Capture the cell that displays the provided text and extract its (X, Y) central coordinate. 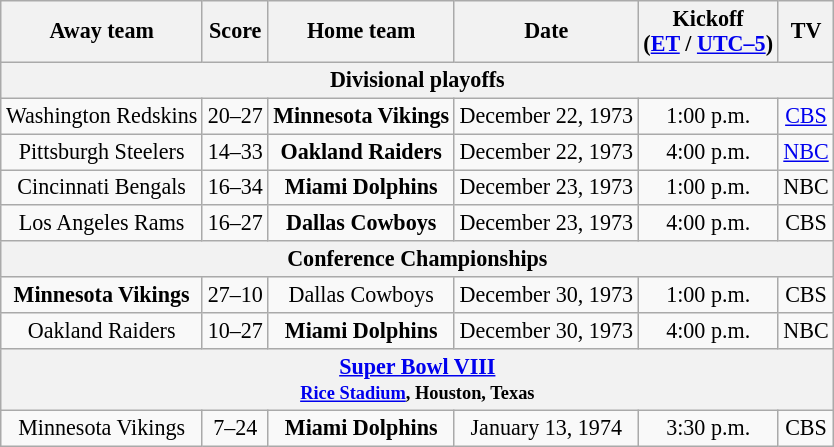
TV (806, 30)
Score (235, 30)
3:30 p.m. (708, 428)
10–27 (235, 330)
Conference Championships (418, 259)
Los Angeles Rams (102, 223)
Super Bowl VIIIRice Stadium, Houston, Texas (418, 378)
16–27 (235, 223)
Pittsburgh Steelers (102, 151)
27–10 (235, 295)
Date (546, 30)
7–24 (235, 428)
Home team (361, 30)
Divisional playoffs (418, 80)
16–34 (235, 187)
Away team (102, 30)
14–33 (235, 151)
20–27 (235, 116)
Cincinnati Bengals (102, 187)
Washington Redskins (102, 116)
Kickoff(ET / UTC–5) (708, 30)
January 13, 1974 (546, 428)
